Detect which cell encompasses the target text, then output its (x, y) center coordinate. 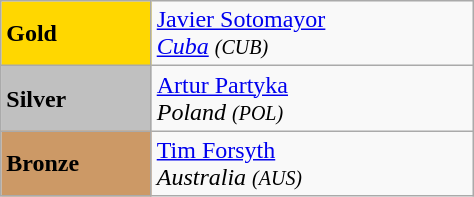
Tim ForsythAustralia (AUS) (312, 164)
Bronze (76, 164)
Silver (76, 98)
Javier SotomayorCuba (CUB) (312, 34)
Gold (76, 34)
Artur PartykaPoland (POL) (312, 98)
